Pinpoint the cell where the given text exists, returning its (X, Y) midpoint coordinate. 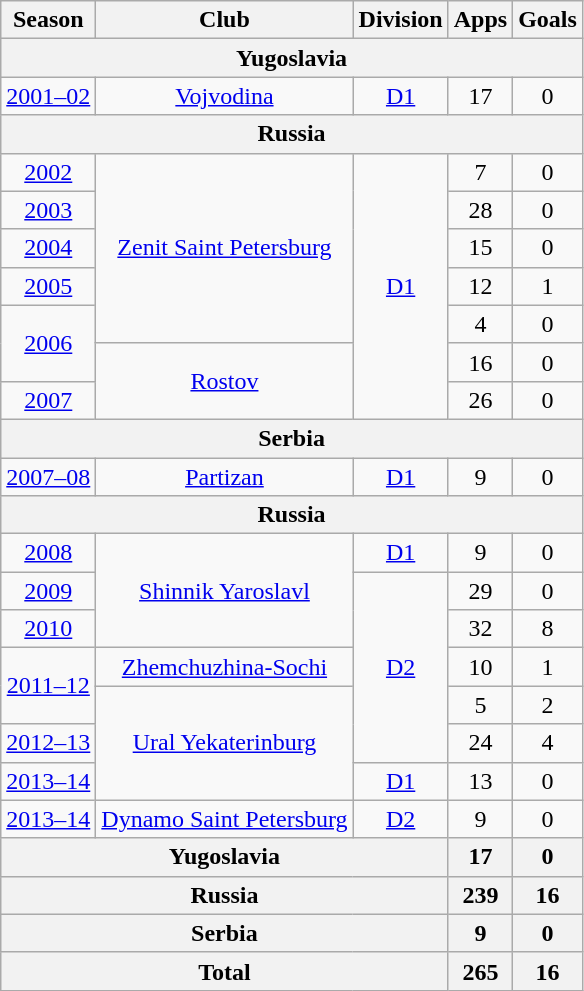
Dynamo Saint Petersburg (224, 819)
2002 (48, 172)
15 (480, 248)
2008 (48, 553)
239 (480, 895)
2004 (48, 248)
8 (548, 629)
Zhemchuzhina-Sochi (224, 667)
Division (400, 20)
Apps (480, 20)
2 (548, 705)
Vojvodina (224, 96)
2006 (48, 343)
2003 (48, 210)
Shinnik Yaroslavl (224, 591)
24 (480, 743)
Goals (548, 20)
2001–02 (48, 96)
10 (480, 667)
5 (480, 705)
Ural Yekaterinburg (224, 743)
Rostov (224, 381)
Club (224, 20)
32 (480, 629)
13 (480, 781)
Zenit Saint Petersburg (224, 248)
Partizan (224, 477)
2007 (48, 400)
26 (480, 400)
Total (224, 971)
28 (480, 210)
Season (48, 20)
2009 (48, 591)
2012–13 (48, 743)
7 (480, 172)
265 (480, 971)
12 (480, 286)
2010 (48, 629)
29 (480, 591)
2005 (48, 286)
2011–12 (48, 686)
2007–08 (48, 477)
